Return the (x, y) coordinate for the center point of the cell that contains the specified text.  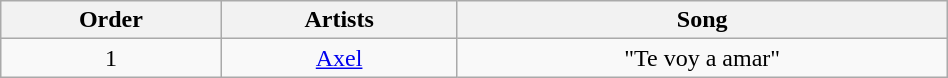
Axel (339, 58)
Artists (339, 20)
1 (111, 58)
"Te voy a amar" (702, 58)
Order (111, 20)
Song (702, 20)
